Return the (x, y) coordinate for the center point of the cell that contains the specified text.  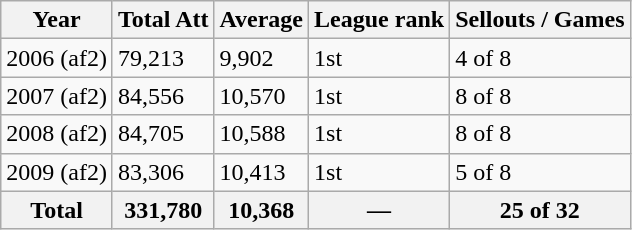
Total (57, 210)
9,902 (262, 58)
League rank (380, 20)
5 of 8 (540, 172)
10,588 (262, 134)
10,413 (262, 172)
2009 (af2) (57, 172)
2007 (af2) (57, 96)
Total Att (163, 20)
Average (262, 20)
10,368 (262, 210)
10,570 (262, 96)
84,556 (163, 96)
Year (57, 20)
— (380, 210)
84,705 (163, 134)
25 of 32 (540, 210)
2008 (af2) (57, 134)
331,780 (163, 210)
83,306 (163, 172)
Sellouts / Games (540, 20)
2006 (af2) (57, 58)
79,213 (163, 58)
4 of 8 (540, 58)
